Search for the cell housing the specified text and yield its (x, y) center coordinate. 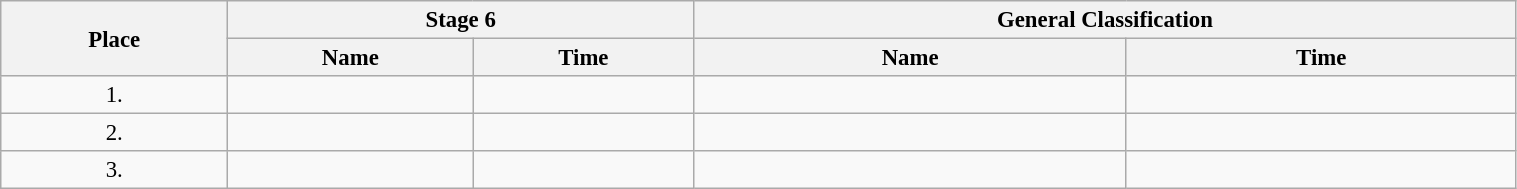
Place (114, 38)
Stage 6 (461, 20)
1. (114, 95)
General Classification (1105, 20)
3. (114, 170)
2. (114, 133)
